Capture the cell that displays the provided text and extract its [X, Y] central coordinate. 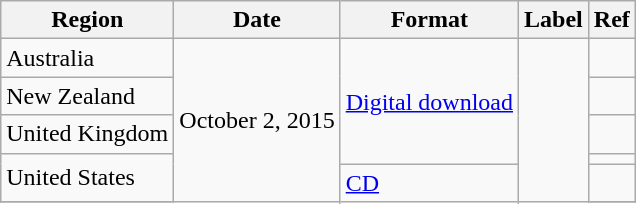
United States [88, 178]
Label [554, 20]
Ref [612, 20]
Format [429, 20]
New Zealand [88, 96]
Date [257, 20]
Digital download [429, 102]
October 2, 2015 [257, 120]
Region [88, 20]
United Kingdom [88, 134]
CD [429, 183]
Australia [88, 58]
